Extract the [X, Y] coordinate from the center of the cell holding the provided text.  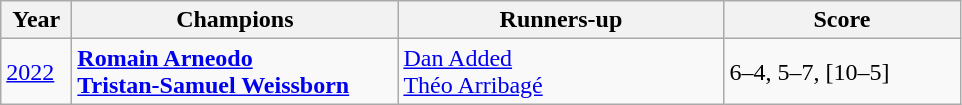
6–4, 5–7, [10–5] [842, 72]
2022 [36, 72]
Year [36, 20]
Champions [235, 20]
Score [842, 20]
Dan Added Théo Arribagé [561, 72]
Romain Arneodo Tristan-Samuel Weissborn [235, 72]
Runners-up [561, 20]
